Pinpoint the cell where the given text exists, returning its (x, y) midpoint coordinate. 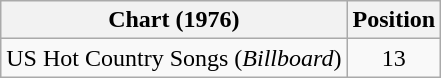
US Hot Country Songs (Billboard) (174, 58)
Chart (1976) (174, 20)
13 (394, 58)
Position (394, 20)
